Provide the (X, Y) coordinate of the cell's center where the given text is located.  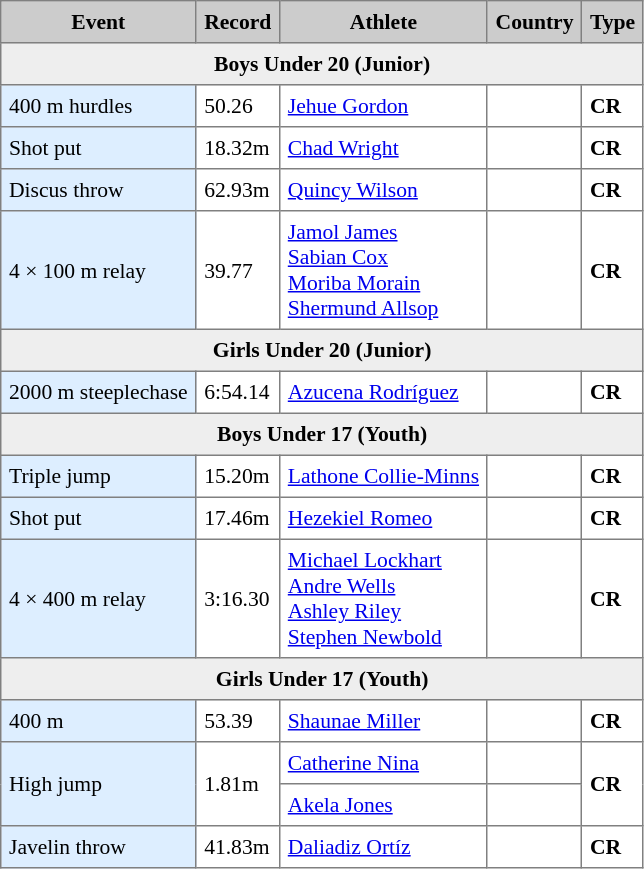
Girls Under 17 (Youth) (322, 679)
Jehue Gordon (384, 106)
Azucena Rodríguez (384, 392)
Boys Under 20 (Junior) (322, 64)
4 × 100 m relay (98, 270)
50.26 (238, 106)
Country (534, 22)
6:54.14 (238, 392)
Event (98, 22)
Javelin throw (98, 847)
Triple jump (98, 476)
Catherine Nina (384, 763)
400 m hurdles (98, 106)
Type (613, 22)
2000 m steeplechase (98, 392)
3:16.30 (238, 598)
53.39 (238, 721)
Shaunae Miller (384, 721)
400 m (98, 721)
4 × 400 m relay (98, 598)
Boys Under 17 (Youth) (322, 434)
Daliadiz Ortíz (384, 847)
Jamol James Sabian Cox Moriba Morain Shermund Allsop (384, 270)
Michael LockhartAndre WellsAshley RileyStephen Newbold (384, 598)
Record (238, 22)
Girls Under 20 (Junior) (322, 350)
41.83m (238, 847)
62.93m (238, 190)
Quincy Wilson (384, 190)
17.46m (238, 518)
39.77 (238, 270)
1.81m (238, 784)
High jump (98, 784)
Hezekiel Romeo (384, 518)
18.32m (238, 148)
Lathone Collie-Minns (384, 476)
Athlete (384, 22)
Discus throw (98, 190)
Akela Jones (384, 805)
Chad Wright (384, 148)
15.20m (238, 476)
